From the cell containing the given text, extract its center point as (X, Y) coordinate. 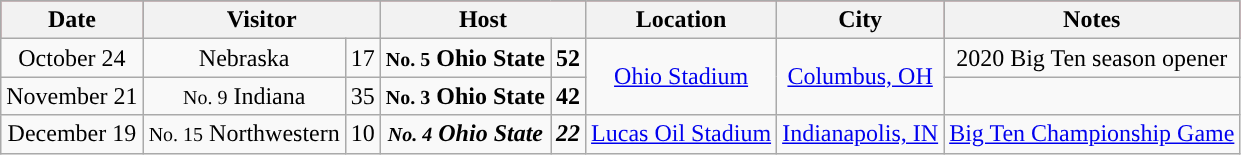
Columbus, OH (860, 77)
No. 5 Ohio State (465, 58)
Lucas Oil Stadium (682, 134)
No. 4 Ohio State (465, 134)
No. 3 Ohio State (465, 96)
December 19 (72, 134)
52 (568, 58)
22 (568, 134)
Host (482, 20)
Notes (1092, 20)
10 (362, 134)
Indianapolis, IN (860, 134)
Nebraska (244, 58)
42 (568, 96)
Location (682, 20)
2020 Big Ten season opener (1092, 58)
No. 15 Northwestern (244, 134)
City (860, 20)
Visitor (262, 20)
Date (72, 20)
35 (362, 96)
17 (362, 58)
October 24 (72, 58)
November 21 (72, 96)
No. 9 Indiana (244, 96)
Ohio Stadium (682, 77)
Big Ten Championship Game (1092, 134)
